From the cell containing the given text, extract its center point as [X, Y] coordinate. 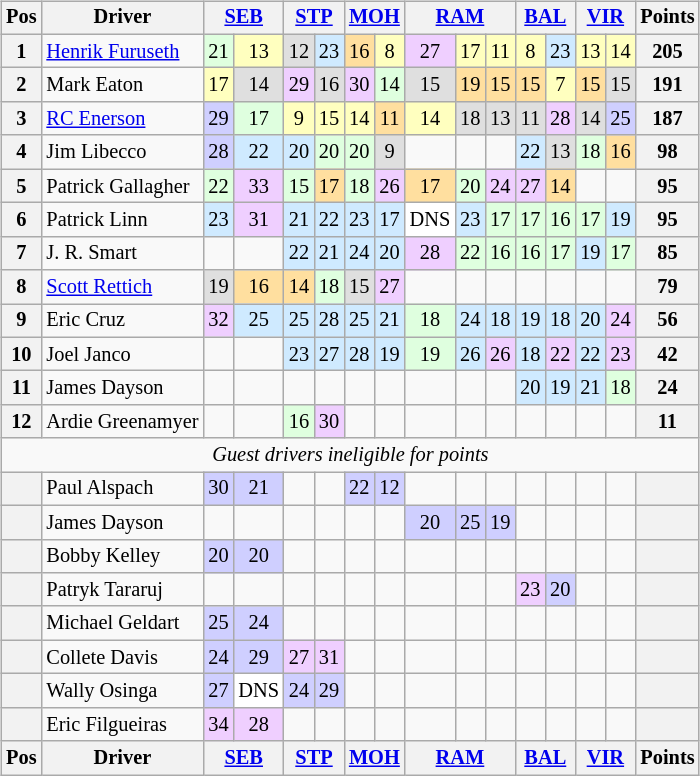
205 [667, 51]
Scott Rettich [122, 287]
Patrick Linn [122, 220]
34 [218, 724]
Henrik Furuseth [122, 51]
Patryk Tararuj [122, 590]
Mark Eaton [122, 85]
Patrick Gallagher [122, 186]
Eric Filgueiras [122, 724]
J. R. Smart [122, 253]
1 [21, 51]
42 [667, 354]
56 [667, 321]
3 [21, 119]
Bobby Kelley [122, 556]
10 [21, 354]
191 [667, 85]
Joel Janco [122, 354]
6 [21, 220]
Guest drivers ineligible for points [350, 455]
Jim Libecco [122, 152]
5 [21, 186]
RC Enerson [122, 119]
Paul Alspach [122, 489]
Michael Geldart [122, 623]
79 [667, 287]
4 [21, 152]
98 [667, 152]
32 [218, 321]
Ardie Greenamyer [122, 422]
2 [21, 85]
Eric Cruz [122, 321]
85 [667, 253]
Wally Osinga [122, 691]
Collete Davis [122, 657]
187 [667, 119]
33 [258, 186]
